Return (X, Y) of the center of cell containing provided text 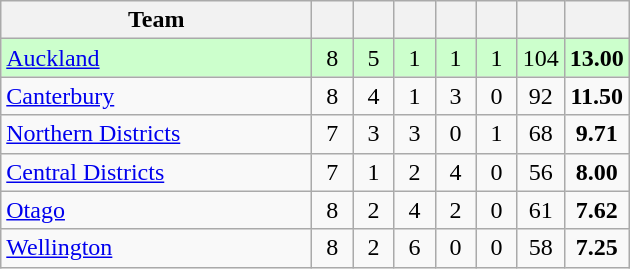
8.00 (596, 172)
104 (540, 58)
56 (540, 172)
Otago (156, 210)
13.00 (596, 58)
92 (540, 96)
58 (540, 248)
68 (540, 134)
Auckland (156, 58)
Canterbury (156, 96)
61 (540, 210)
9.71 (596, 134)
7.62 (596, 210)
Northern Districts (156, 134)
11.50 (596, 96)
Central Districts (156, 172)
Wellington (156, 248)
6 (414, 248)
Team (156, 20)
5 (374, 58)
7.25 (596, 248)
